Capture the cell that displays the provided text and extract its (x, y) central coordinate. 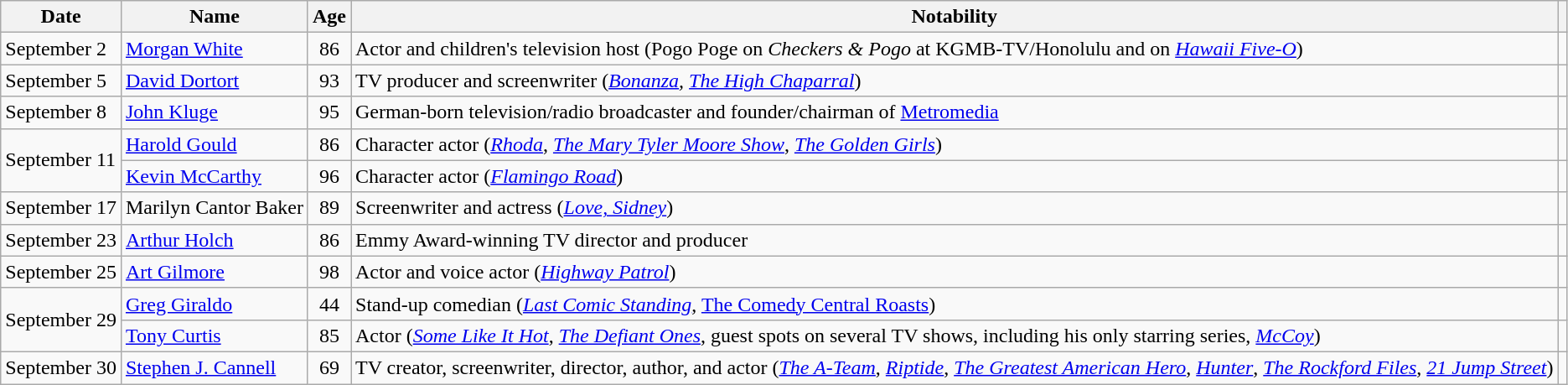
Arthur Holch (215, 240)
Actor and voice actor (Highway Patrol) (954, 272)
98 (329, 272)
Harold Gould (215, 144)
September 30 (61, 367)
September 8 (61, 112)
September 23 (61, 240)
John Kluge (215, 112)
Stand-up comedian (Last Comic Standing, The Comedy Central Roasts) (954, 304)
44 (329, 304)
93 (329, 81)
Age (329, 17)
69 (329, 367)
Actor and children's television host (Pogo Poge on Checkers & Pogo at KGMB-TV/Honolulu and on Hawaii Five-O) (954, 49)
Kevin McCarthy (215, 176)
Morgan White (215, 49)
Emmy Award-winning TV director and producer (954, 240)
September 29 (61, 320)
German-born television/radio broadcaster and founder/chairman of Metromedia (954, 112)
Tony Curtis (215, 336)
Actor (Some Like It Hot, The Defiant Ones, guest spots on several TV shows, including his only starring series, McCoy) (954, 336)
September 17 (61, 208)
96 (329, 176)
September 25 (61, 272)
Date (61, 17)
95 (329, 112)
September 11 (61, 160)
Greg Giraldo (215, 304)
Art Gilmore (215, 272)
85 (329, 336)
David Dortort (215, 81)
89 (329, 208)
Marilyn Cantor Baker (215, 208)
Character actor (Rhoda, The Mary Tyler Moore Show, The Golden Girls) (954, 144)
TV creator, screenwriter, director, author, and actor (The A-Team, Riptide, The Greatest American Hero, Hunter, The Rockford Files, 21 Jump Street) (954, 367)
Stephen J. Cannell (215, 367)
TV producer and screenwriter (Bonanza, The High Chaparral) (954, 81)
Screenwriter and actress (Love, Sidney) (954, 208)
September 5 (61, 81)
September 2 (61, 49)
Name (215, 17)
Notability (954, 17)
Character actor (Flamingo Road) (954, 176)
